Return the [X, Y] coordinate for the center point of the cell that contains the specified text.  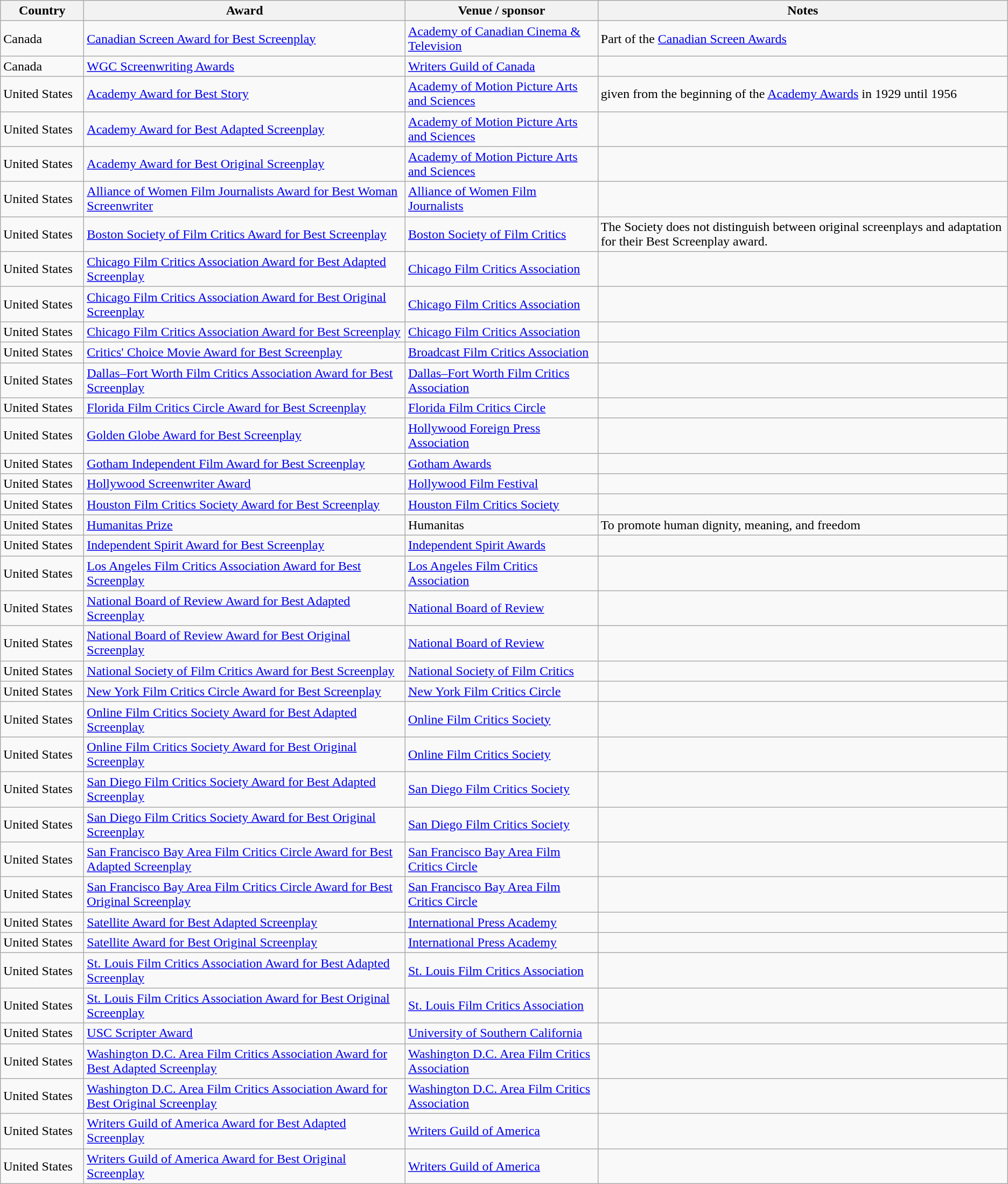
Hollywood Film Festival [501, 484]
National Board of Review Award for Best Original Screenplay [244, 643]
The Society does not distinguish between original screenplays and adaptation for their Best Screenplay award. [802, 234]
Satellite Award for Best Adapted Screenplay [244, 922]
Academy Award for Best Story [244, 94]
Broadcast Film Critics Association [501, 352]
Chicago Film Critics Association Award for Best Screenplay [244, 332]
Chicago Film Critics Association Award for Best Adapted Screenplay [244, 269]
Gotham Independent Film Award for Best Screenplay [244, 464]
National Society of Film Critics [501, 671]
Award [244, 11]
New York Film Critics Circle [501, 691]
St. Louis Film Critics Association Award for Best Original Screenplay [244, 1006]
given from the beginning of the Academy Awards in 1929 until 1956 [802, 94]
Academy Award for Best Original Screenplay [244, 164]
Los Angeles Film Critics Association [501, 573]
Los Angeles Film Critics Association Award for Best Screenplay [244, 573]
Country [42, 11]
Notes [802, 11]
Satellite Award for Best Original Screenplay [244, 943]
Florida Film Critics Circle [501, 408]
Hollywood Screenwriter Award [244, 484]
Writers Guild of America Award for Best Adapted Screenplay [244, 1131]
Dallas–Fort Worth Film Critics Association Award for Best Screenplay [244, 380]
Academy of Canadian Cinema & Television [501, 39]
Hollywood Foreign Press Association [501, 436]
San Francisco Bay Area Film Critics Circle Award for Best Original Screenplay [244, 895]
Humanitas Prize [244, 525]
Online Film Critics Society Award for Best Adapted Screenplay [244, 719]
Venue / sponsor [501, 11]
Independent Spirit Award for Best Screenplay [244, 545]
Academy Award for Best Adapted Screenplay [244, 129]
San Diego Film Critics Society Award for Best Adapted Screenplay [244, 789]
Houston Film Critics Society [501, 505]
Boston Society of Film Critics Award for Best Screenplay [244, 234]
Part of the Canadian Screen Awards [802, 39]
Chicago Film Critics Association Award for Best Original Screenplay [244, 304]
Boston Society of Film Critics [501, 234]
Humanitas [501, 525]
USC Scripter Award [244, 1033]
Alliance of Women Film Journalists Award for Best Woman Screenwriter [244, 199]
Canadian Screen Award for Best Screenplay [244, 39]
National Board of Review Award for Best Adapted Screenplay [244, 608]
San Diego Film Critics Society Award for Best Original Screenplay [244, 824]
To promote human dignity, meaning, and freedom [802, 525]
Writers Guild of America Award for Best Original Screenplay [244, 1166]
Golden Globe Award for Best Screenplay [244, 436]
Writers Guild of Canada [501, 66]
WGC Screenwriting Awards [244, 66]
Dallas–Fort Worth Film Critics Association [501, 380]
Independent Spirit Awards [501, 545]
San Francisco Bay Area Film Critics Circle Award for Best Adapted Screenplay [244, 859]
University of Southern California [501, 1033]
St. Louis Film Critics Association Award for Best Adapted Screenplay [244, 970]
Alliance of Women Film Journalists [501, 199]
National Society of Film Critics Award for Best Screenplay [244, 671]
Washington D.C. Area Film Critics Association Award for Best Adapted Screenplay [244, 1061]
Washington D.C. Area Film Critics Association Award for Best Original Screenplay [244, 1096]
Gotham Awards [501, 464]
Online Film Critics Society Award for Best Original Screenplay [244, 754]
New York Film Critics Circle Award for Best Screenplay [244, 691]
Houston Film Critics Society Award for Best Screenplay [244, 505]
Florida Film Critics Circle Award for Best Screenplay [244, 408]
Critics' Choice Movie Award for Best Screenplay [244, 352]
